Return (X, Y) of the center of cell containing provided text 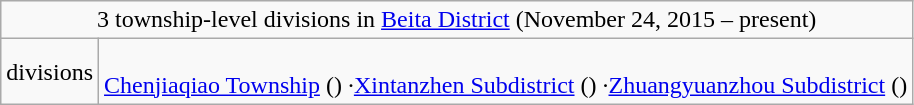
Chenjiaqiao Township () ·Xintanzhen Subdistrict () ·Zhuangyuanzhou Subdistrict () (506, 72)
divisions (50, 72)
3 township-level divisions in Beita District (November 24, 2015 – present) (457, 20)
